Determine the [X, Y] coordinate at the center of the cell enclosing the given text.  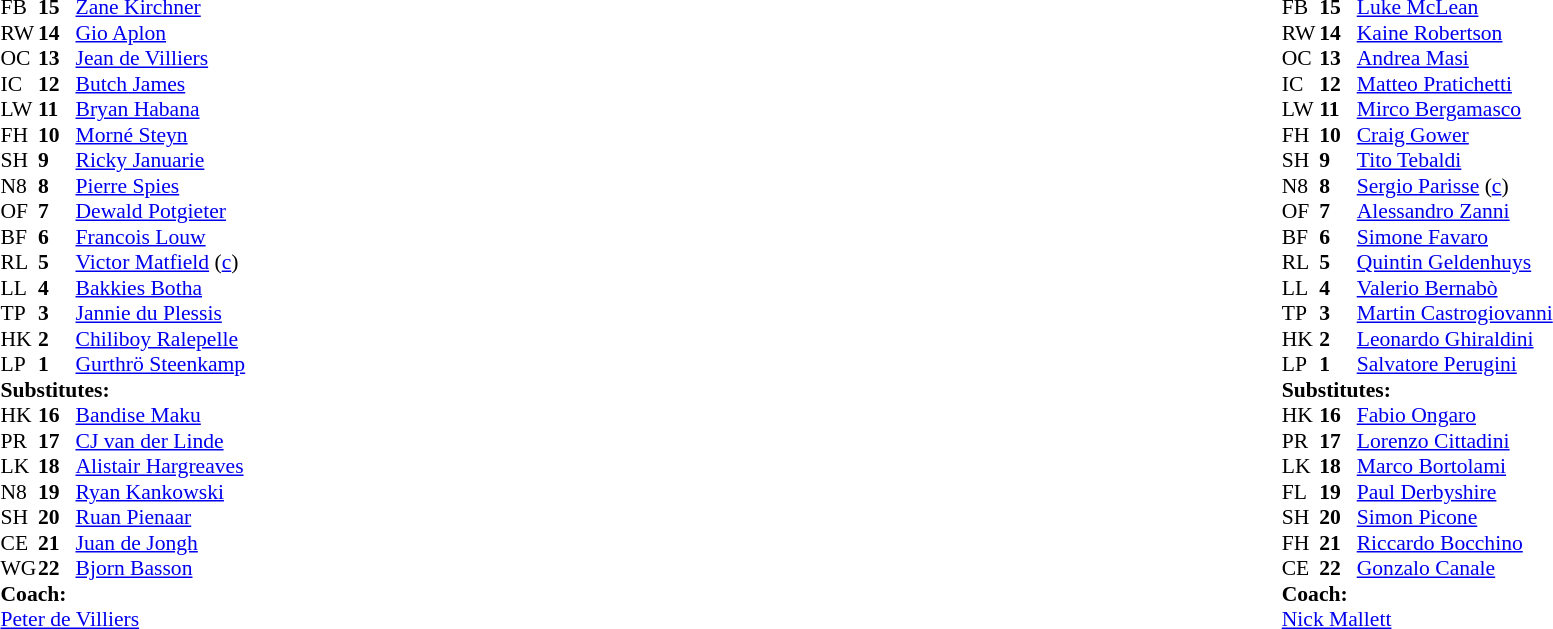
Alessandro Zanni [1455, 211]
Bryan Habana [161, 109]
Juan de Jongh [161, 543]
Martin Castrogiovanni [1455, 313]
Kaine Robertson [1455, 33]
Sergio Parisse (c) [1455, 186]
Gio Aplon [161, 33]
Ryan Kankowski [161, 492]
Jean de Villiers [161, 59]
Dewald Potgieter [161, 211]
Jannie du Plessis [161, 313]
Gonzalo Canale [1455, 569]
Marco Bortolami [1455, 467]
Alistair Hargreaves [161, 467]
Pierre Spies [161, 186]
Salvatore Perugini [1455, 365]
Tito Tebaldi [1455, 161]
Chiliboy Ralepelle [161, 339]
Bjorn Basson [161, 569]
Matteo Pratichetti [1455, 84]
Butch James [161, 84]
Ruan Pienaar [161, 517]
Francois Louw [161, 237]
Leonardo Ghiraldini [1455, 339]
Victor Matfield (c) [161, 263]
Simon Picone [1455, 517]
Quintin Geldenhuys [1455, 263]
Valerio Bernabò [1455, 288]
Lorenzo Cittadini [1455, 441]
Bakkies Botha [161, 288]
Craig Gower [1455, 135]
CJ van der Linde [161, 441]
Mirco Bergamasco [1455, 109]
Fabio Ongaro [1455, 415]
Ricky Januarie [161, 161]
WG [19, 569]
Riccardo Bocchino [1455, 543]
FL [1301, 492]
Bandise Maku [161, 415]
Simone Favaro [1455, 237]
Paul Derbyshire [1455, 492]
Morné Steyn [161, 135]
Andrea Masi [1455, 59]
Gurthrö Steenkamp [161, 365]
